From the cell containing the given text, extract its center point as [x, y] coordinate. 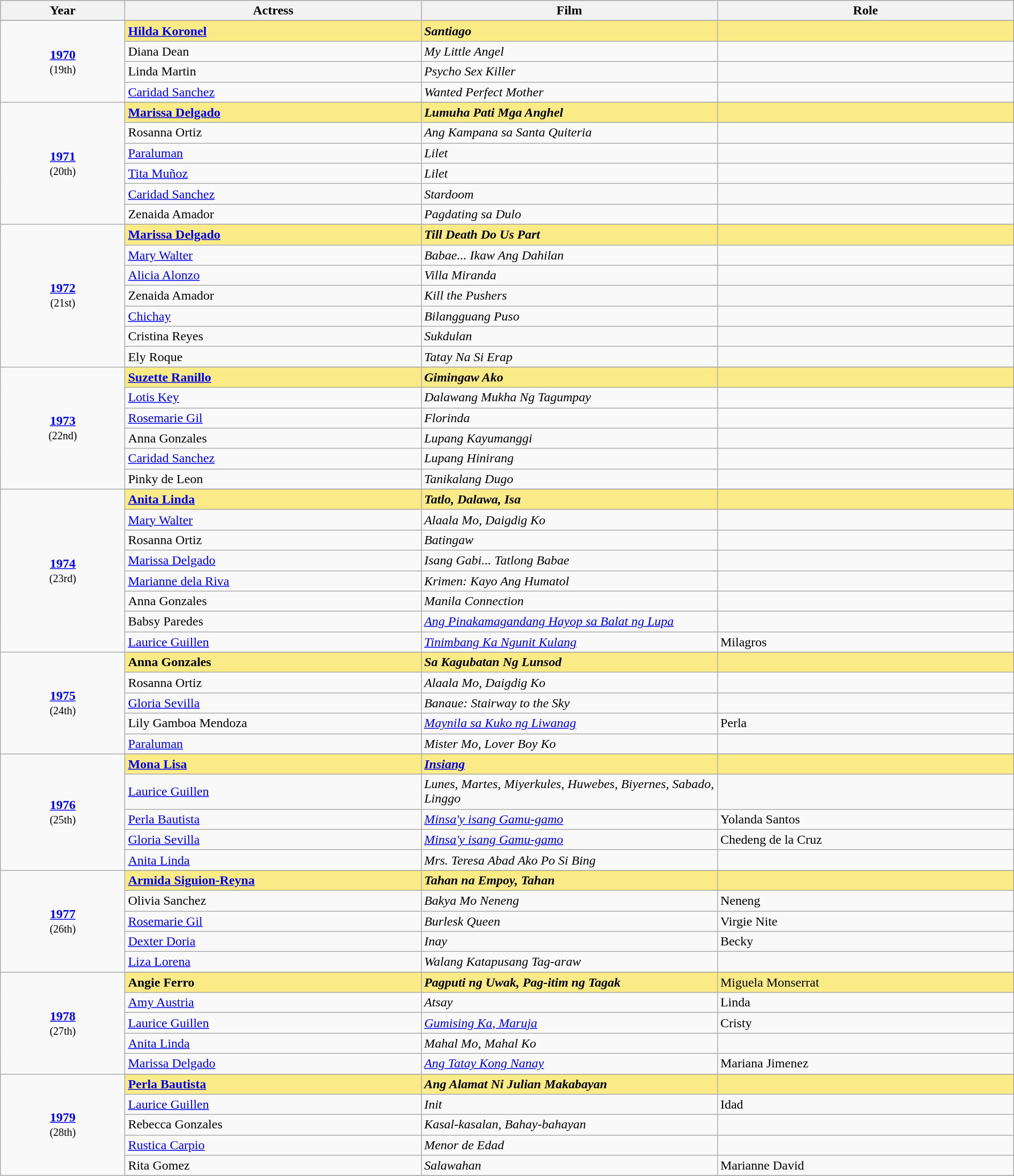
Burlesk Queen [570, 921]
Banaue: Stairway to the Sky [570, 703]
1970(19th) [63, 62]
Inay [570, 942]
Virgie Nite [865, 921]
1979(28th) [63, 1125]
Batingaw [570, 540]
Pagdating sa Dulo [570, 214]
Lotis Key [273, 398]
Till Death Do Us Part [570, 234]
Tatay Na Si Erap [570, 357]
Alicia Alonzo [273, 276]
Amy Austria [273, 1003]
Babsy Paredes [273, 622]
Tita Muñoz [273, 173]
1974(23rd) [63, 570]
Neneng [865, 900]
Insiang [570, 764]
Dalawang Mukha Ng Tagumpay [570, 398]
Isang Gabi... Tatlong Babae [570, 560]
Stardoom [570, 194]
Psycho Sex Killer [570, 72]
Suzette Ranillo [273, 377]
Ang Pinakamagandang Hayop sa Balat ng Lupa [570, 622]
Pinky de Leon [273, 479]
Gumising Ka, Maruja [570, 1023]
My Little Angel [570, 51]
Kill the Pushers [570, 296]
1972(21st) [63, 295]
Tanikalang Dugo [570, 479]
Linda [865, 1003]
1978(27th) [63, 1023]
Mister Mo, Lover Boy Ko [570, 744]
Hilda Koronel [273, 31]
Sa Kagubatan Ng Lunsod [570, 662]
Marianne David [865, 1165]
Idad [865, 1104]
Ang Kampana sa Santa Quiteria [570, 133]
Walang Katapusang Tag-araw [570, 962]
Maynila sa Kuko ng Liwanag [570, 723]
Atsay [570, 1003]
Rita Gomez [273, 1165]
Miguela Monserrat [865, 982]
Bilangguang Puso [570, 316]
Ang Tatay Kong Nanay [570, 1064]
Rustica Carpio [273, 1145]
Liza Lorena [273, 962]
Chichay [273, 316]
Rebecca Gonzales [273, 1125]
Pagputi ng Uwak, Pag-itim ng Tagak [570, 982]
Gimingaw Ako [570, 377]
Lumuha Pati Mga Anghel [570, 112]
Krimen: Kayo Ang Humatol [570, 581]
Villa Miranda [570, 276]
Mrs. Teresa Abad Ako Po Si Bing [570, 860]
Dexter Doria [273, 942]
Lupang Hinirang [570, 459]
Lily Gamboa Mendoza [273, 723]
Tinimbang Ka Ngunit Kulang [570, 642]
1975(24th) [63, 703]
Ely Roque [273, 357]
Role [865, 11]
Lupang Kayumanggi [570, 438]
Mona Lisa [273, 764]
1977(26th) [63, 921]
Yolanda Santos [865, 819]
Angie Ferro [273, 982]
Mahal Mo, Mahal Ko [570, 1043]
Chedeng de la Cruz [865, 839]
Year [63, 11]
1973(22nd) [63, 428]
Tahan na Empoy, Tahan [570, 880]
Manila Connection [570, 601]
Kasal-kasalan, Bahay-bahayan [570, 1125]
1971(20th) [63, 163]
Armida Siguion-Reyna [273, 880]
Olivia Sanchez [273, 900]
Menor de Edad [570, 1145]
Sukdulan [570, 337]
Tatlo, Dalawa, Isa [570, 499]
Becky [865, 942]
Milagros [865, 642]
Diana Dean [273, 51]
Init [570, 1104]
Cristina Reyes [273, 337]
Bakya Mo Neneng [570, 900]
Ang Alamat Ni Julian Makabayan [570, 1084]
Wanted Perfect Mother [570, 92]
Babae... Ikaw Ang Dahilan [570, 255]
Actress [273, 11]
Lunes, Martes, Miyerkules, Huwebes, Biyernes, Sabado, Linggo [570, 792]
Mariana Jimenez [865, 1064]
1976(25th) [63, 812]
Marianne dela Riva [273, 581]
Santiago [570, 31]
Salawahan [570, 1165]
Film [570, 11]
Linda Martin [273, 72]
Cristy [865, 1023]
Perla [865, 723]
Florinda [570, 418]
